Extract the (x, y) coordinate from the center of the cell holding the provided text.  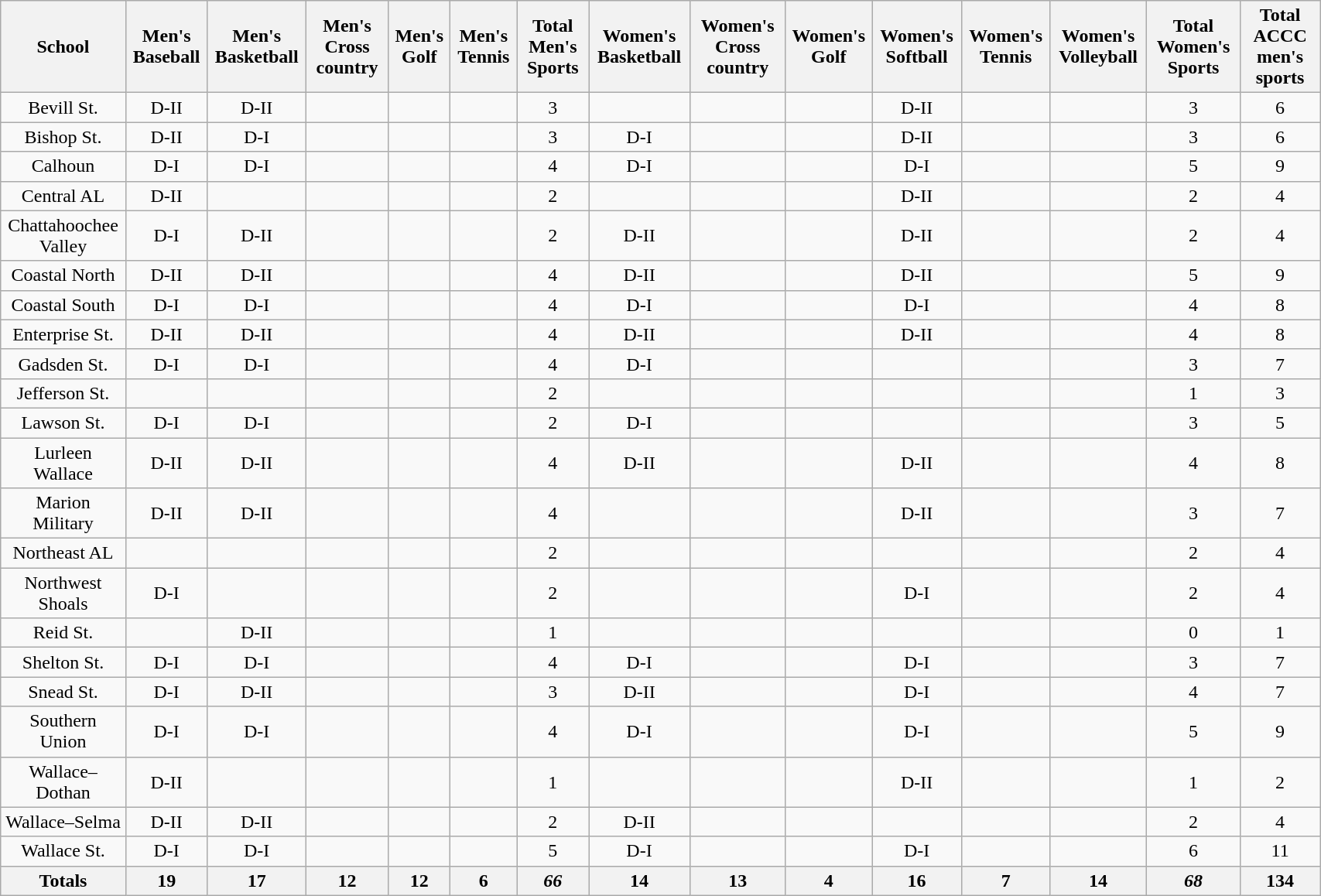
Coastal South (63, 305)
Snead St. (63, 692)
Men's Baseball (166, 46)
Women's Basketball (639, 46)
Wallace–Selma (63, 822)
Northeast AL (63, 553)
Marion Military (63, 514)
Central AL (63, 196)
Total Men's Sports (553, 46)
13 (737, 881)
Calhoun (63, 166)
Reid St. (63, 633)
Men's Cross country (347, 46)
Shelton St. (63, 662)
Southern Union (63, 732)
Total Women's Sports (1193, 46)
Enterprise St. (63, 334)
Jefferson St. (63, 393)
Men's Basketball (257, 46)
Bishop St. (63, 137)
Bevill St. (63, 108)
Totals (63, 881)
Wallace St. (63, 851)
Women's Golf (829, 46)
Women's Cross country (737, 46)
16 (917, 881)
Lawson St. (63, 422)
0 (1193, 633)
134 (1280, 881)
66 (553, 881)
Men's Tennis (484, 46)
Women's Volleyball (1099, 46)
Women's Tennis (1006, 46)
68 (1193, 881)
Total ACCC men's sports (1280, 46)
Wallace–Dothan (63, 781)
Lurleen Wallace (63, 463)
Chattahoochee Valley (63, 235)
Men's Golf (419, 46)
Women's Softball (917, 46)
Coastal North (63, 275)
19 (166, 881)
17 (257, 881)
School (63, 46)
Northwest Shoals (63, 593)
11 (1280, 851)
Gadsden St. (63, 364)
